Determine the (X, Y) coordinate at the center of the cell enclosing the given text.  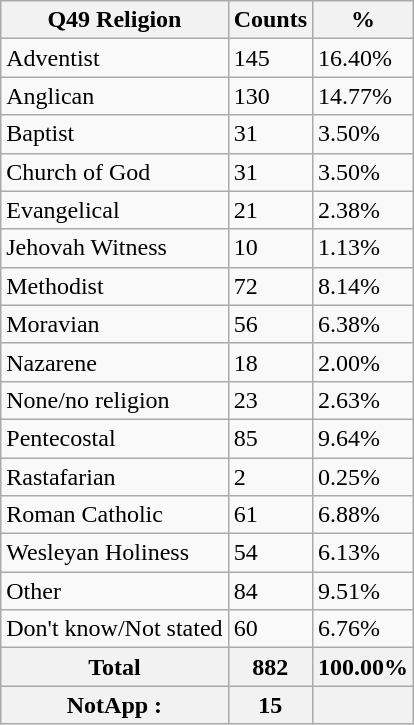
NotApp : (114, 705)
Wesleyan Holiness (114, 553)
Evangelical (114, 210)
Don't know/Not stated (114, 629)
Adventist (114, 58)
15 (270, 705)
145 (270, 58)
56 (270, 324)
Total (114, 667)
2.00% (364, 362)
Pentecostal (114, 438)
16.40% (364, 58)
85 (270, 438)
6.13% (364, 553)
6.76% (364, 629)
Rastafarian (114, 477)
Q49 Religion (114, 20)
Anglican (114, 96)
23 (270, 400)
2.63% (364, 400)
10 (270, 248)
% (364, 20)
61 (270, 515)
Other (114, 591)
130 (270, 96)
1.13% (364, 248)
Roman Catholic (114, 515)
84 (270, 591)
9.51% (364, 591)
Baptist (114, 134)
0.25% (364, 477)
18 (270, 362)
6.88% (364, 515)
Counts (270, 20)
882 (270, 667)
6.38% (364, 324)
Church of God (114, 172)
2.38% (364, 210)
72 (270, 286)
14.77% (364, 96)
Methodist (114, 286)
9.64% (364, 438)
60 (270, 629)
Jehovah Witness (114, 248)
8.14% (364, 286)
Nazarene (114, 362)
Moravian (114, 324)
2 (270, 477)
100.00% (364, 667)
54 (270, 553)
None/no religion (114, 400)
21 (270, 210)
